Search for the cell housing the specified text and yield its [X, Y] center coordinate. 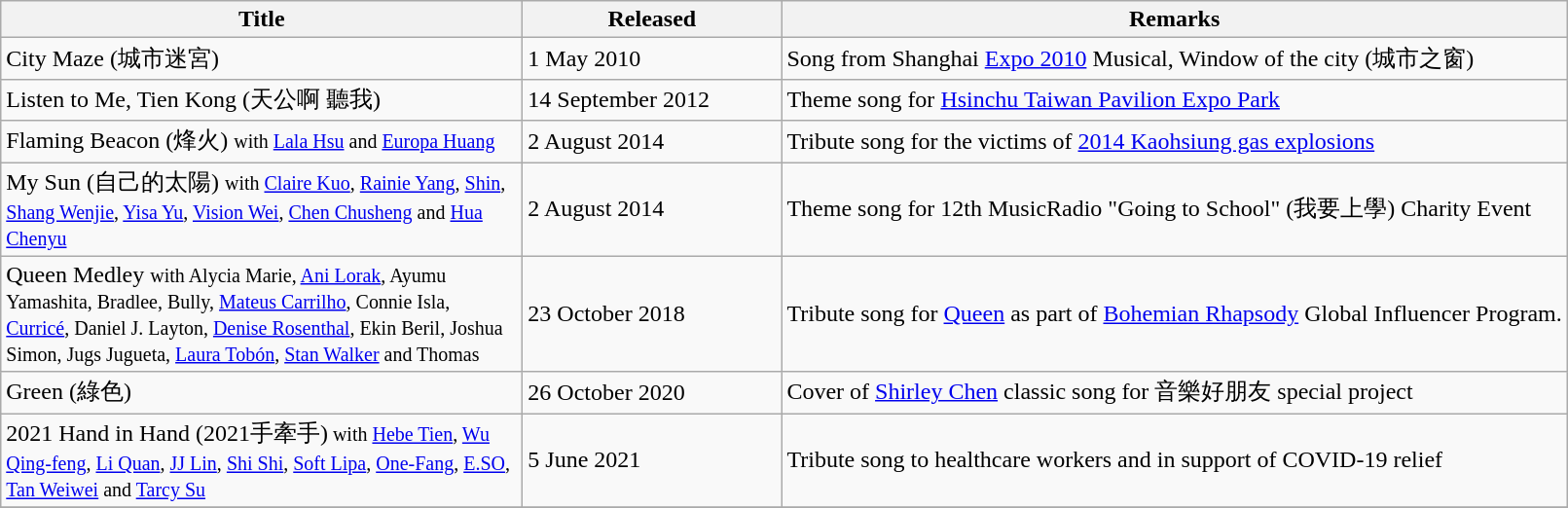
My Sun (自己的太陽) with Claire Kuo, Rainie Yang, Shin, Shang Wenjie, Yisa Yu, Vision Wei, Chen Chusheng and Hua Chenyu [262, 208]
Listen to Me, Tien Kong (天公啊 聽我) [262, 99]
26 October 2020 [652, 393]
2021 Hand in Hand (2021手牽手) with Hebe Tien, Wu Qing-feng, Li Quan, JJ Lin, Shi Shi, Soft Lipa, One-Fang, E.SO, Tan Weiwei and Tarcy Su [262, 461]
Song from Shanghai Expo 2010 Musical, Window of the city (城市之窗) [1174, 58]
1 May 2010 [652, 58]
Theme song for Hsinchu Taiwan Pavilion Expo Park [1174, 99]
5 June 2021 [652, 461]
Tribute song for Queen as part of Bohemian Rhapsody Global Influencer Program. [1174, 313]
14 September 2012 [652, 99]
Theme song for 12th MusicRadio "Going to School" (我要上學) Charity Event [1174, 208]
City Maze (城市迷宮) [262, 58]
Tribute song for the victims of 2014 Kaohsiung gas explosions [1174, 142]
Remarks [1174, 19]
Tribute song to healthcare workers and in support of COVID-19 relief [1174, 461]
Flaming Beacon (烽火) with Lala Hsu and Europa Huang [262, 142]
Cover of Shirley Chen classic song for 音樂好朋友 special project [1174, 393]
Released [652, 19]
23 October 2018 [652, 313]
Title [262, 19]
Green (綠色) [262, 393]
